Detect which cell encompasses the target text, then output its (X, Y) center coordinate. 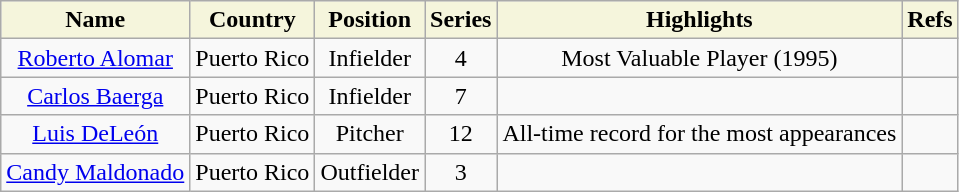
Pitcher (370, 134)
Luis DeLeón (96, 134)
Highlights (700, 20)
Series (461, 20)
7 (461, 96)
Country (252, 20)
Refs (930, 20)
12 (461, 134)
Name (96, 20)
Outfielder (370, 172)
Candy Maldonado (96, 172)
Position (370, 20)
4 (461, 58)
Roberto Alomar (96, 58)
3 (461, 172)
Most Valuable Player (1995) (700, 58)
Carlos Baerga (96, 96)
All-time record for the most appearances (700, 134)
